Pinpoint the cell where the given text exists, returning its [X, Y] midpoint coordinate. 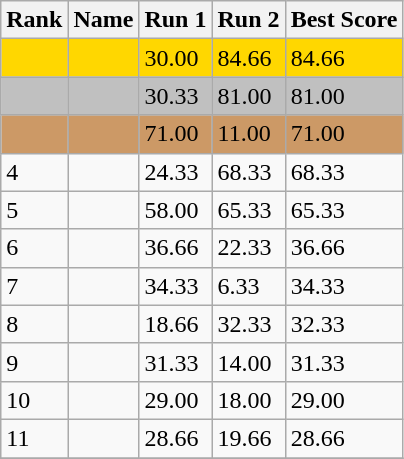
Run 1 [176, 20]
10 [34, 400]
4 [34, 172]
14.00 [248, 362]
24.33 [176, 172]
9 [34, 362]
Run 2 [248, 20]
7 [34, 286]
19.66 [248, 438]
18.00 [248, 400]
58.00 [176, 210]
18.66 [176, 324]
11 [34, 438]
5 [34, 210]
22.33 [248, 248]
6 [34, 248]
Name [104, 20]
8 [34, 324]
Best Score [344, 20]
30.33 [176, 96]
6.33 [248, 286]
11.00 [248, 134]
Rank [34, 20]
30.00 [176, 58]
